Determine the (x, y) coordinate at the center of the cell enclosing the given text.  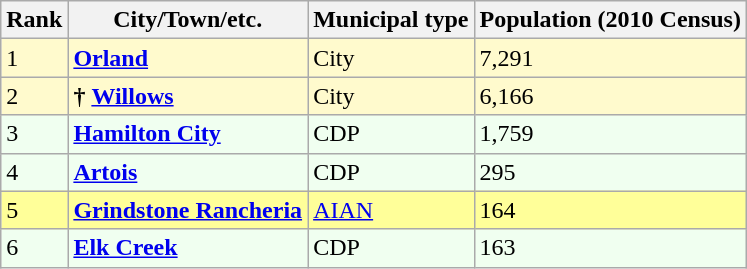
3 (34, 134)
5 (34, 210)
City/Town/etc. (188, 20)
† Willows (188, 96)
AIAN (391, 210)
164 (610, 210)
Grindstone Rancheria (188, 210)
Hamilton City (188, 134)
6 (34, 248)
1,759 (610, 134)
Rank (34, 20)
Orland (188, 58)
2 (34, 96)
Population (2010 Census) (610, 20)
Elk Creek (188, 248)
6,166 (610, 96)
163 (610, 248)
1 (34, 58)
7,291 (610, 58)
295 (610, 172)
Municipal type (391, 20)
4 (34, 172)
Artois (188, 172)
